Return [X, Y] of the center of cell containing provided text 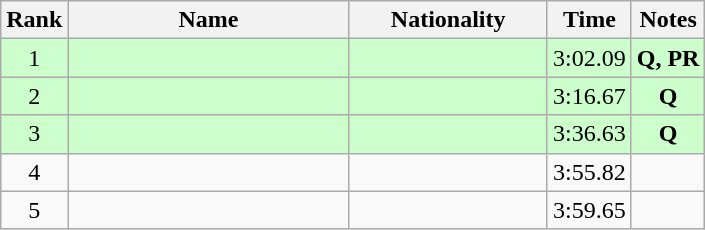
3 [34, 134]
3:59.65 [589, 210]
2 [34, 96]
Nationality [448, 20]
3:16.67 [589, 96]
3:36.63 [589, 134]
Name [208, 20]
Notes [668, 20]
3:55.82 [589, 172]
5 [34, 210]
4 [34, 172]
3:02.09 [589, 58]
Q, PR [668, 58]
Time [589, 20]
1 [34, 58]
Rank [34, 20]
